Identify which cell holds the provided text, then report its (x, y) central coordinate. 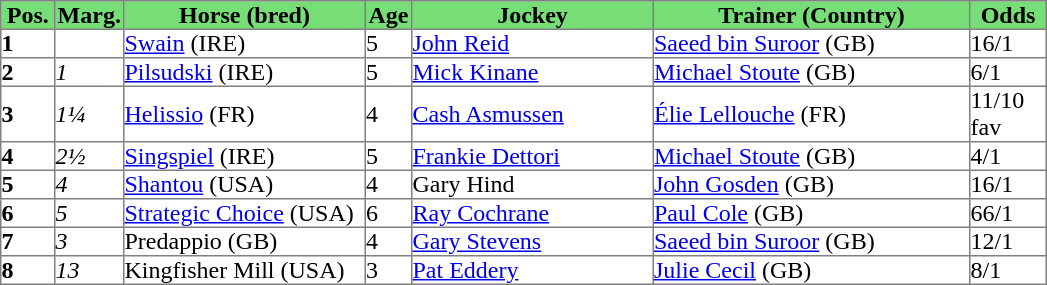
Élie Lellouche (FR) (811, 114)
Cash Asmussen (533, 114)
4/1 (1008, 156)
13 (90, 270)
11/10 fav (1008, 114)
Trainer (Country) (811, 15)
Paul Cole (GB) (811, 213)
Gary Stevens (533, 241)
Swain (IRE) (245, 43)
Ray Cochrane (533, 213)
Pilsudski (IRE) (245, 72)
Gary Hind (533, 184)
8 (28, 270)
Odds (1008, 15)
6/1 (1008, 72)
8/1 (1008, 270)
Pat Eddery (533, 270)
Shantou (USA) (245, 184)
Helissio (FR) (245, 114)
John Gosden (GB) (811, 184)
Age (388, 15)
Mick Kinane (533, 72)
Predappio (GB) (245, 241)
66/1 (1008, 213)
Horse (bred) (245, 15)
Kingfisher Mill (USA) (245, 270)
Julie Cecil (GB) (811, 270)
John Reid (533, 43)
2 (28, 72)
Pos. (28, 15)
Singspiel (IRE) (245, 156)
7 (28, 241)
2½ (90, 156)
12/1 (1008, 241)
Marg. (90, 15)
Jockey (533, 15)
Strategic Choice (USA) (245, 213)
Frankie Dettori (533, 156)
1¼ (90, 114)
